Return the (x, y) coordinate for the center point of the cell that contains the specified text.  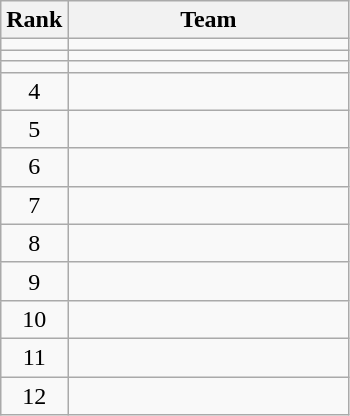
Team (208, 20)
Rank (34, 20)
8 (34, 243)
12 (34, 395)
5 (34, 129)
11 (34, 357)
9 (34, 281)
7 (34, 205)
10 (34, 319)
4 (34, 91)
6 (34, 167)
